For the text-containing cell, return its midpoint in (x, y) coordinate format. 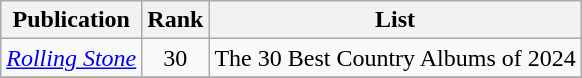
List (395, 20)
30 (176, 58)
The 30 Best Country Albums of 2024 (395, 58)
Publication (72, 20)
Rank (176, 20)
Rolling Stone (72, 58)
